Pinpoint the cell where the given text exists, returning its (X, Y) midpoint coordinate. 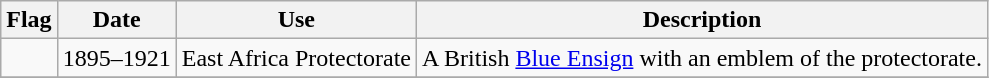
East Africa Protectorate (296, 58)
Flag (29, 20)
A British Blue Ensign with an emblem of the protectorate. (702, 58)
1895–1921 (116, 58)
Date (116, 20)
Use (296, 20)
Description (702, 20)
